Detect which cell encompasses the target text, then output its [X, Y] center coordinate. 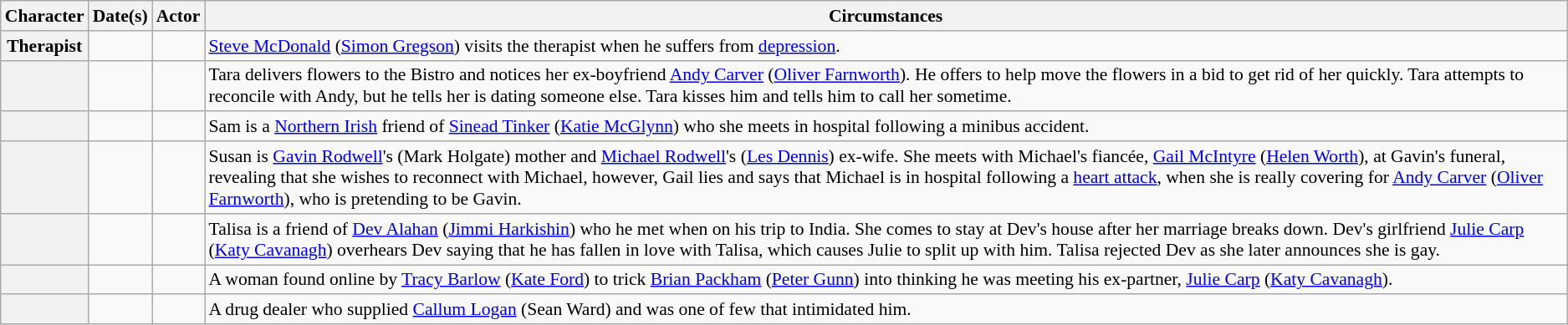
Sam is a Northern Irish friend of Sinead Tinker (Katie McGlynn) who she meets in hospital following a minibus accident. [885, 127]
Therapist [45, 46]
A drug dealer who supplied Callum Logan (Sean Ward) and was one of few that intimidated him. [885, 310]
Actor [179, 16]
Circumstances [885, 16]
Date(s) [120, 16]
Steve McDonald (Simon Gregson) visits the therapist when he suffers from depression. [885, 46]
Character [45, 16]
